Provide the (X, Y) coordinate of the cell's center where the given text is located.  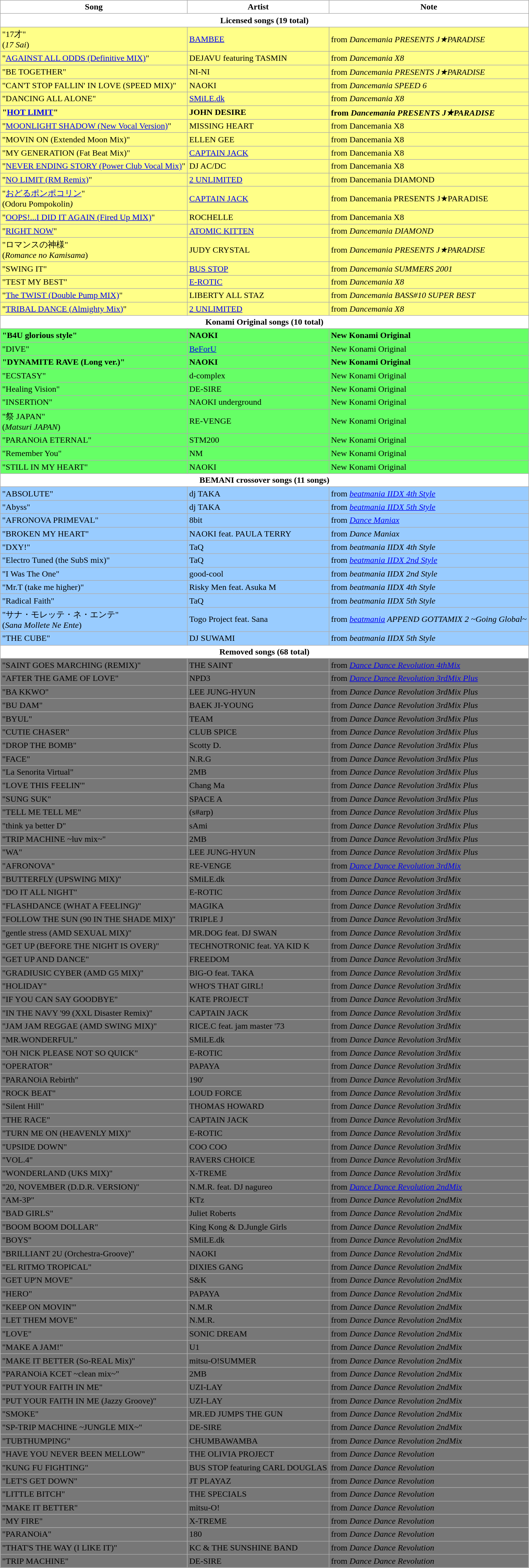
"MR.WONDERFUL" (94, 1040)
"TUBTHUMPING" (94, 1441)
"THAT'S THE WAY (I LIKE IT)" (94, 1548)
"NO LIMIT (RM Remix)" (94, 180)
"GRADIUSIC CYBER (AMD G5 MIX)" (94, 973)
"RIGHT NOW" (94, 231)
"UPSIDE DOWN" (94, 1146)
BIG-O feat. TAKA (258, 973)
King Kong & D.Jungle Girls (258, 1227)
mitsu-O! (258, 1508)
Song (94, 7)
"DANCING ALL ALONE" (94, 99)
"BOOM BOOM DOLLAR" (94, 1227)
"The TWIST (Double Pump MIX)" (94, 295)
"OOPS!...I DID IT AGAIN (Fired Up MIX)" (94, 217)
ELLEN GEE (258, 139)
THOMAS HOWARD (258, 1106)
"JAM JAM REGGAE (AMD SWING MIX)" (94, 1026)
"PARANOiA KCET ~clean mix~" (94, 1374)
d-complex (258, 376)
"DYNAMITE RAVE (Long ver.)" (94, 362)
"STILL IN MY HEART" (94, 467)
Note (429, 7)
"OH NICK PLEASE NOT SO QUICK" (94, 1053)
"SAINT GOES MARCHING (REMIX)" (94, 665)
"AFRONOVA PRIMEVAL" (94, 520)
SONIC DREAM (258, 1334)
LIBERTY ALL STAZ (258, 295)
TEAM (258, 718)
DJ AC/DC (258, 166)
"DO IT ALL NIGHT" (94, 892)
THE OLIVIA PROJECT (258, 1454)
STM200 (258, 440)
"AFRONOVA" (94, 866)
"HERO" (94, 1294)
"PARANOiA ETERNAL" (94, 440)
"BROKEN MY HEART" (94, 534)
"ロマンスの神様"(Romance no Kamisama) (94, 250)
"AM-3P" (94, 1200)
"HOT LIMIT" (94, 112)
"MOONLIGHT SHADOW (New Vocal Version)" (94, 126)
Scotty D. (258, 745)
KATE PROJECT (258, 1000)
"DIVE" (94, 349)
DEJAVU featuring TASMIN (258, 58)
Konami Original songs (10 total) (264, 322)
8bit (258, 520)
"BYUL" (94, 718)
"サナ・モレッテ・ネ・エンテ"(Sana Mollete Ne Ente) (94, 619)
"PARANOiA Rebirth" (94, 1080)
MAGIKA (258, 906)
N.R.G (258, 759)
"SUNG SUK" (94, 799)
TRIPLE J (258, 919)
"think ya better D" (94, 826)
"GET UP (BEFORE THE NIGHT IS OVER)" (94, 946)
"EL RITMO TROPICAL" (94, 1267)
from Dance Dance Revolution 4thMix (429, 665)
Chang Ma (258, 786)
"おどるポンポコリン"(Odoru Pompokolin) (94, 199)
"DROP THE BOMB" (94, 745)
"IN THE NAVY '99 (XXL Disaster Remix)" (94, 1013)
"17才"(17 Sai) (94, 39)
"BU DAM" (94, 705)
"HOLIDAY" (94, 986)
"ECSTASY" (94, 376)
"MAKE IT BETTER" (94, 1508)
Juliet Roberts (258, 1214)
"WONDERLAND (UKS MIX)" (94, 1173)
"VOL.4" (94, 1160)
180 (258, 1534)
"GET UP AND DANCE" (94, 959)
KTz (258, 1200)
"TRIBAL DANCE (Almighty Mix)" (94, 309)
"KUNG FU FIGHTING" (94, 1468)
"PUT YOUR FAITH IN ME" (94, 1387)
"gentle stress (AMD SEXUAL MIX)" (94, 932)
"BE TOGETHER" (94, 72)
MR.DOG feat. DJ SWAN (258, 932)
"Radical Faith" (94, 600)
NAOKI underground (258, 402)
"OPERATOR" (94, 1066)
"TRIP MACHINE" (94, 1561)
"MAKE A JAM!" (94, 1347)
JT PLAYAZ (258, 1481)
NM (258, 454)
"SP-TRIP MACHINE ~JUNGLE MIX~" (94, 1427)
BeForU (258, 349)
BUS STOP (258, 268)
"Remember You" (94, 454)
N.M.R. feat. DJ nagureo (258, 1186)
S&K (258, 1280)
"La Senorita Virtual" (94, 772)
"MY FIRE" (94, 1521)
BAMBEE (258, 39)
ROCHELLE (258, 217)
"BRILLIANT 2U (Orchestra-Groove)" (94, 1254)
"BA KKWO" (94, 692)
"GET UP'N MOVE" (94, 1280)
"Abyss" (94, 507)
THE SPECIALS (258, 1494)
"TEST MY BEST" (94, 282)
"Electro Tuned (the SubS mix)" (94, 560)
"THE RACE" (94, 1120)
COO COO (258, 1146)
"MY GENERATION (Fat Beat Mix)" (94, 153)
"B4U glorious style" (94, 336)
RAVERS CHOICE (258, 1160)
"TELL ME TELL ME" (94, 812)
"LET THEM MOVE" (94, 1320)
"FACE" (94, 759)
from beatmania APPEND GOTTAMIX 2 ~Going Global~ (429, 619)
"BUTTERFLY (UPSWING MIX)" (94, 879)
KC & THE SUNSHINE BAND (258, 1548)
NPD3 (258, 678)
"KEEP ON MOVIN'" (94, 1307)
"AFTER THE GAME OF LOVE" (94, 678)
"MAKE IT BETTER (So-REAL Mix)" (94, 1360)
"BAD GIRLS" (94, 1214)
TECHNOTRONIC feat. YA KID K (258, 946)
"Silent Hill" (94, 1106)
Togo Project feat. Sana (258, 619)
"LOVE THIS FEELIN'" (94, 786)
"INSERTiON" (94, 402)
JOHN DESIRE (258, 112)
"ABSOLUTE" (94, 494)
ATOMIC KITTEN (258, 231)
MR.ED JUMPS THE GUN (258, 1414)
"PARANOiA" (94, 1534)
N.M.R (258, 1307)
"ROCK BEAT" (94, 1093)
"PUT YOUR FAITH IN ME (Jazzy Groove)" (94, 1401)
RICE.C feat. jam master '73 (258, 1026)
DJ SUWAMI (258, 638)
sAmi (258, 826)
Removed songs (68 total) (264, 652)
"LET'S GET DOWN" (94, 1481)
"FOLLOW THE SUN (90 IN THE SHADE MIX)" (94, 919)
"THE CUBE" (94, 638)
"Mr.T (take me higher)" (94, 587)
190' (258, 1080)
"SMOKE" (94, 1414)
FREEDOM (258, 959)
good-cool (258, 574)
NI-NI (258, 72)
from Dancemania SUMMERS 2001 (429, 268)
CHUMBAWAMBA (258, 1441)
MISSING HEART (258, 126)
"BOYS" (94, 1240)
from Dancemania BASS#10 SUPER BEST (429, 295)
BAEK JI-YOUNG (258, 705)
from Dancemania SPEED 6 (429, 85)
JUDY CRYSTAL (258, 250)
mitsu-O!SUMMER (258, 1360)
CLUB SPICE (258, 732)
WHO'S THAT GIRL! (258, 986)
BEMANI crossover songs (11 songs) (264, 480)
(s#arp) (258, 812)
N.M.R. (258, 1320)
THE SAINT (258, 665)
"20, NOVEMBER (D.D.R. VERSION)" (94, 1186)
"TRIP MACHINE ~luv mix~" (94, 839)
"Healing Vision" (94, 389)
LOUD FORCE (258, 1093)
Risky Men feat. Asuka M (258, 587)
"SWING IT" (94, 268)
"TURN ME ON (HEAVENLY MIX)" (94, 1133)
NAOKI feat. PAULA TERRY (258, 534)
"DXY!" (94, 547)
"祭 JAPAN"(Matsuri JAPAN) (94, 421)
Artist (258, 7)
"FLASHDANCE (WHAT A FEELING)" (94, 906)
Licensed songs (19 total) (264, 20)
"HAVE YOU NEVER BEEN MELLOW" (94, 1454)
"I Was The One" (94, 574)
"AGAINST ALL ODDS (Definitive MIX)" (94, 58)
"LOVE" (94, 1334)
"CAN'T STOP FALLIN' IN LOVE (SPEED MIX)" (94, 85)
"CUTIE CHASER" (94, 732)
SPACE A (258, 799)
"IF YOU CAN SAY GOODBYE" (94, 1000)
DIXIES GANG (258, 1267)
"LITTLE BITCH" (94, 1494)
"WA" (94, 852)
"NEVER ENDING STORY (Power Club Vocal Mix)" (94, 166)
BUS STOP featuring CARL DOUGLAS (258, 1468)
U1 (258, 1347)
"MOVIN ON (Extended Moon Mix)" (94, 139)
